Locate the cell with the specified text and output its [X, Y] center coordinate. 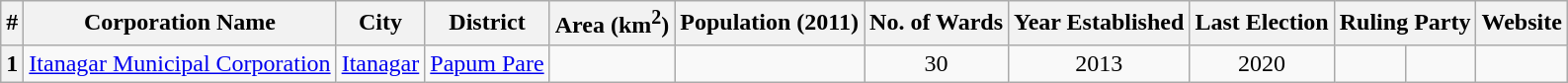
Year Established [1099, 24]
No. of Wards [937, 24]
1 [12, 63]
City [380, 24]
Itanagar [380, 63]
Itanagar Municipal Corporation [180, 63]
30 [937, 63]
Ruling Party [1405, 24]
Website [1522, 24]
2013 [1099, 63]
# [12, 24]
2020 [1262, 63]
Last Election [1262, 24]
Corporation Name [180, 24]
Area (km2) [613, 24]
Population (2011) [770, 24]
Papum Pare [487, 63]
District [487, 24]
